Extract the (x, y) coordinate from the center of the cell holding the provided text.  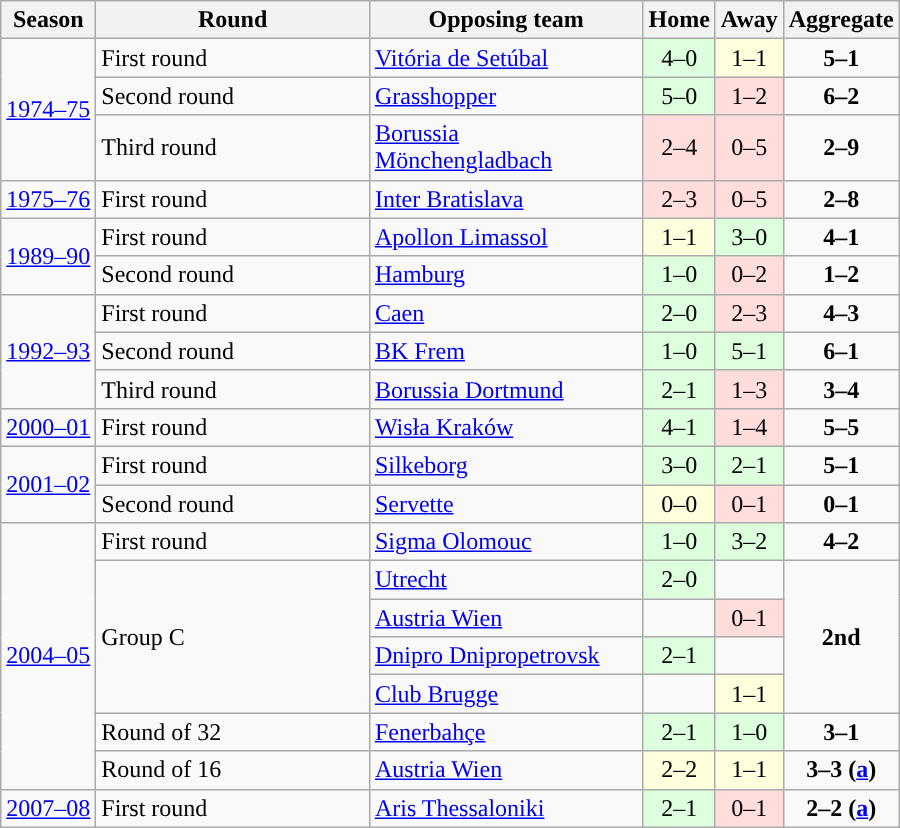
0–0 (679, 503)
0–2 (749, 275)
4–3 (841, 313)
3–4 (841, 389)
Apollon Limassol (506, 237)
Opposing team (506, 20)
Season (48, 20)
Servette (506, 503)
5–0 (679, 96)
Dnipro Dnipropetrovsk (506, 656)
6–2 (841, 96)
Wisła Kraków (506, 427)
2000–01 (48, 427)
Aggregate (841, 20)
Utrecht (506, 580)
2001–02 (48, 484)
Round of 16 (233, 770)
1989–90 (48, 256)
Away (749, 20)
Borussia Mönchengladbach (506, 148)
Borussia Dortmund (506, 389)
2nd (841, 637)
BK Frem (506, 351)
Grasshopper (506, 96)
1974–75 (48, 110)
1992–93 (48, 351)
Group C (233, 637)
Inter Bratislava (506, 199)
3–1 (841, 732)
2–9 (841, 148)
Vitória de Setúbal (506, 58)
1975–76 (48, 199)
5–5 (841, 427)
6–1 (841, 351)
3–3 (a) (841, 770)
Round (233, 20)
Home (679, 20)
4–2 (841, 542)
Hamburg (506, 275)
Sigma Olomouc (506, 542)
3–2 (749, 542)
2007–08 (48, 808)
2–2 (679, 770)
4–0 (679, 58)
1–4 (749, 427)
Caen (506, 313)
Silkeborg (506, 465)
Aris Thessaloniki (506, 808)
1–3 (749, 389)
2–2 (a) (841, 808)
Fenerbahçe (506, 732)
2–4 (679, 148)
2–8 (841, 199)
2004–05 (48, 656)
Club Brugge (506, 694)
Round of 32 (233, 732)
